Search for the cell housing the specified text and yield its (x, y) center coordinate. 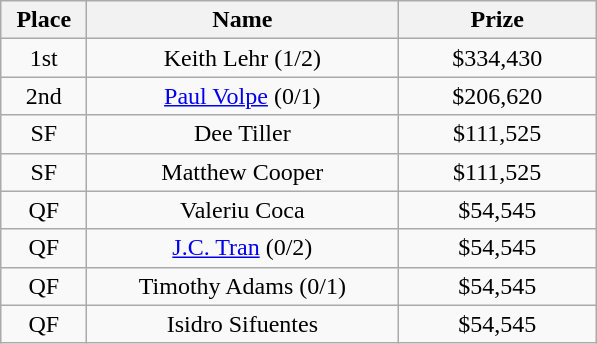
Dee Tiller (242, 134)
Valeriu Coca (242, 210)
2nd (44, 96)
Timothy Adams (0/1) (242, 286)
J.C. Tran (0/2) (242, 248)
Isidro Sifuentes (242, 324)
Prize (498, 20)
Matthew Cooper (242, 172)
Keith Lehr (1/2) (242, 58)
$206,620 (498, 96)
Paul Volpe (0/1) (242, 96)
Place (44, 20)
1st (44, 58)
$334,430 (498, 58)
Name (242, 20)
